Pinpoint the cell where the given text exists, returning its (X, Y) midpoint coordinate. 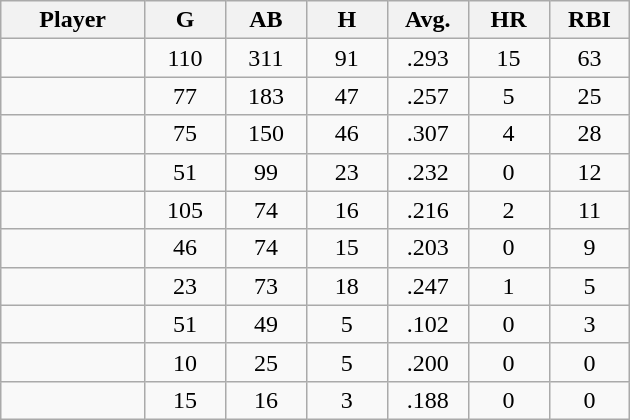
150 (266, 134)
10 (186, 362)
.216 (428, 210)
4 (508, 134)
110 (186, 58)
105 (186, 210)
H (346, 20)
28 (590, 134)
91 (346, 58)
.102 (428, 324)
11 (590, 210)
73 (266, 286)
.257 (428, 96)
.232 (428, 172)
183 (266, 96)
99 (266, 172)
HR (508, 20)
77 (186, 96)
.188 (428, 400)
.200 (428, 362)
.203 (428, 248)
9 (590, 248)
.307 (428, 134)
1 (508, 286)
49 (266, 324)
G (186, 20)
Player (73, 20)
18 (346, 286)
12 (590, 172)
.247 (428, 286)
Avg. (428, 20)
47 (346, 96)
2 (508, 210)
75 (186, 134)
63 (590, 58)
AB (266, 20)
.293 (428, 58)
311 (266, 58)
RBI (590, 20)
